Return the (X, Y) coordinate for the center point of the cell that contains the specified text.  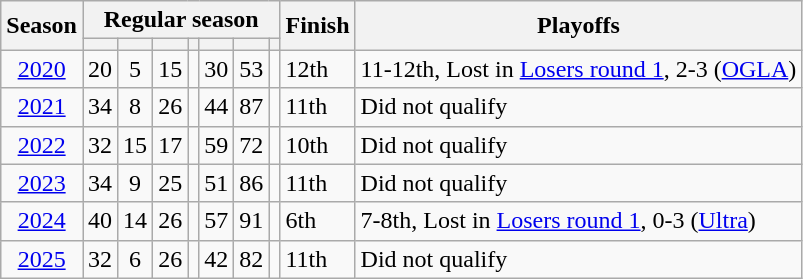
53 (252, 69)
30 (216, 69)
2025 (42, 259)
2020 (42, 69)
91 (252, 221)
57 (216, 221)
25 (170, 183)
17 (170, 145)
8 (136, 107)
42 (216, 259)
20 (100, 69)
Regular season (180, 20)
10th (318, 145)
40 (100, 221)
Season (42, 26)
5 (136, 69)
44 (216, 107)
7-8th, Lost in Losers round 1, 0-3 (Ultra) (578, 221)
6th (318, 221)
9 (136, 183)
59 (216, 145)
Finish (318, 26)
Playoffs (578, 26)
12th (318, 69)
11-12th, Lost in Losers round 1, 2-3 (OGLA) (578, 69)
87 (252, 107)
82 (252, 259)
2022 (42, 145)
51 (216, 183)
2021 (42, 107)
2023 (42, 183)
14 (136, 221)
6 (136, 259)
2024 (42, 221)
86 (252, 183)
72 (252, 145)
